Extract the [X, Y] coordinate from the center of the cell holding the provided text.  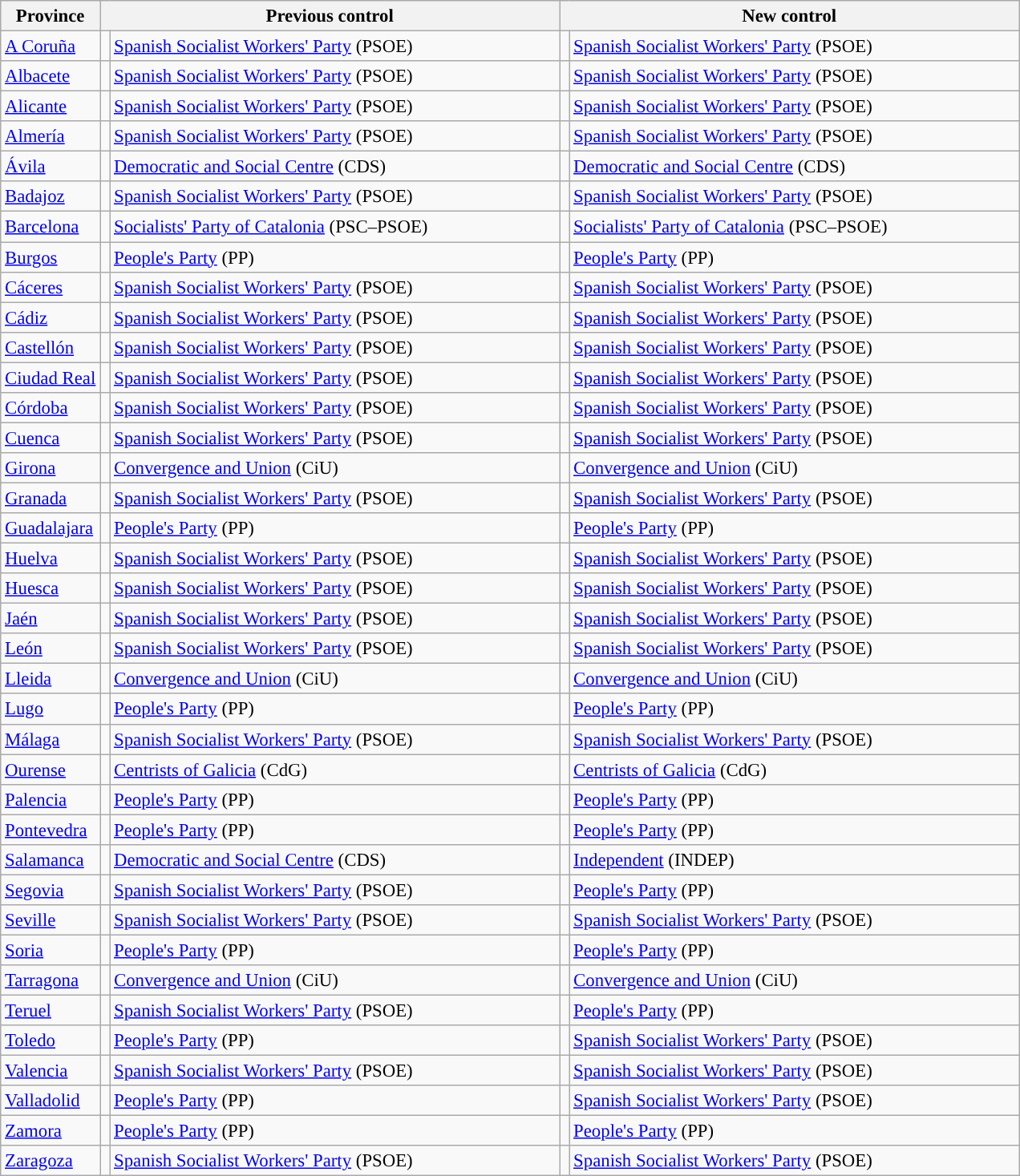
Palencia [51, 799]
Huesca [51, 588]
Valencia [51, 1071]
Almería [51, 136]
Lleida [51, 679]
Valladolid [51, 1101]
Cuenca [51, 438]
Girona [51, 468]
Cáceres [51, 287]
Guadalajara [51, 528]
Castellón [51, 347]
New control [789, 16]
Seville [51, 920]
Soria [51, 950]
Toledo [51, 1041]
Teruel [51, 1011]
Ávila [51, 167]
Segovia [51, 890]
Salamanca [51, 860]
Ourense [51, 770]
Pontevedra [51, 830]
Province [51, 16]
Albacete [51, 76]
Previous control [330, 16]
Granada [51, 498]
Málaga [51, 739]
Lugo [51, 709]
Barcelona [51, 227]
Burgos [51, 257]
A Coruña [51, 46]
Zamora [51, 1131]
Tarragona [51, 980]
Badajoz [51, 196]
Alicante [51, 107]
Independent (INDEP) [794, 860]
Cádiz [51, 317]
Ciudad Real [51, 378]
Jaén [51, 619]
Huelva [51, 559]
Córdoba [51, 408]
León [51, 649]
